Capture the cell that displays the provided text and extract its (X, Y) central coordinate. 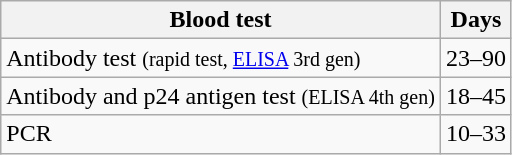
PCR (221, 134)
Days (476, 20)
Blood test (221, 20)
10–33 (476, 134)
Antibody test (rapid test, ELISA 3rd gen) (221, 58)
18–45 (476, 96)
Antibody and p24 antigen test (ELISA 4th gen) (221, 96)
23–90 (476, 58)
